Return the (X, Y) coordinate for the center point of the cell that contains the specified text.  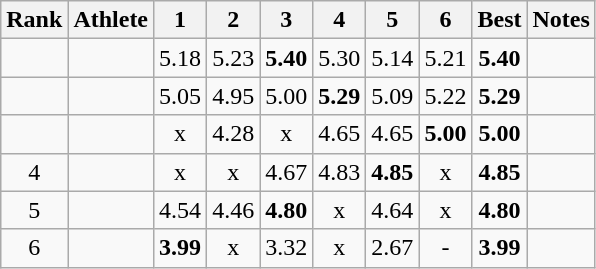
5.22 (446, 96)
4.46 (234, 210)
4.28 (234, 134)
5.09 (392, 96)
5.23 (234, 58)
3.32 (286, 248)
Rank (34, 20)
Athlete (111, 20)
- (446, 248)
4.83 (340, 172)
5.18 (180, 58)
Notes (561, 20)
4.95 (234, 96)
5.05 (180, 96)
2 (234, 20)
4.64 (392, 210)
4.54 (180, 210)
Best (500, 20)
5.21 (446, 58)
5.30 (340, 58)
1 (180, 20)
5.14 (392, 58)
2.67 (392, 248)
3 (286, 20)
4.67 (286, 172)
